Scan for the cell matching the given text and deliver its [X, Y] coordinate at center. 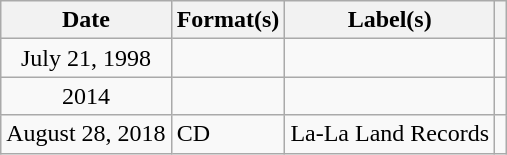
CD [228, 134]
Format(s) [228, 20]
2014 [86, 96]
Label(s) [390, 20]
La-La Land Records [390, 134]
Date [86, 20]
July 21, 1998 [86, 58]
August 28, 2018 [86, 134]
